Capture the cell that displays the provided text and extract its (x, y) central coordinate. 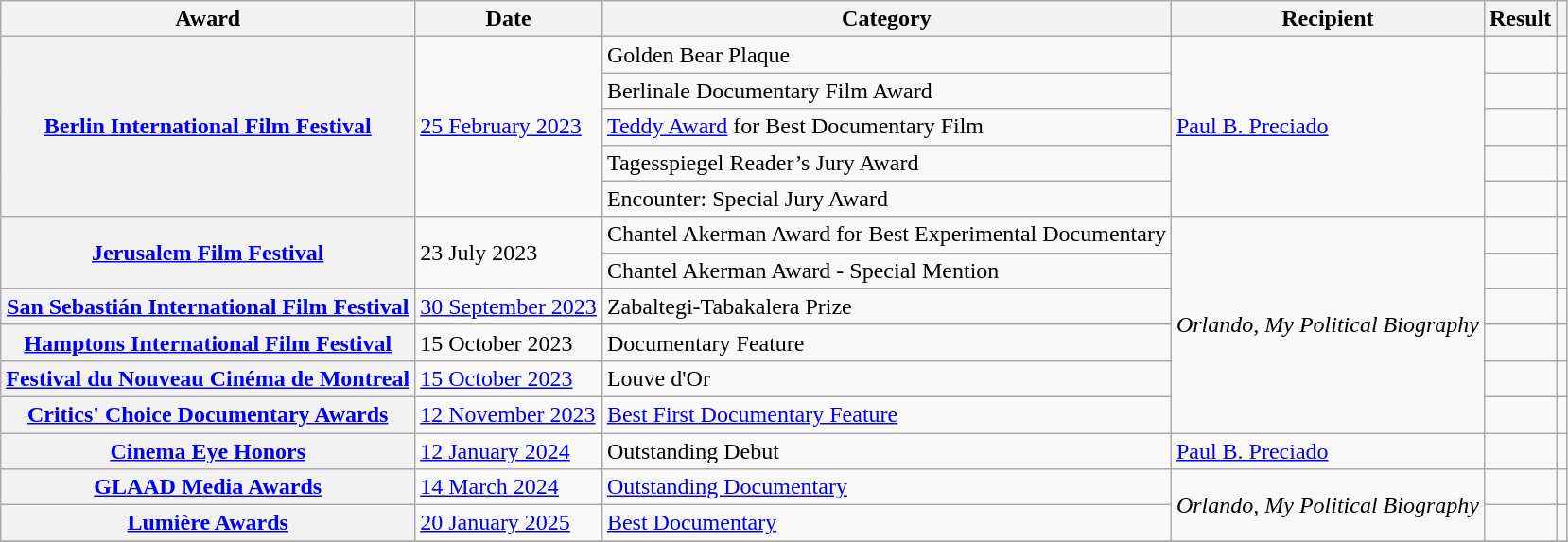
Result (1520, 19)
25 February 2023 (509, 127)
14 March 2024 (509, 487)
Critics' Choice Documentary Awards (208, 414)
Documentary Feature (886, 342)
San Sebastián International Film Festival (208, 306)
30 September 2023 (509, 306)
Zabaltegi-Tabakalera Prize (886, 306)
Cinema Eye Honors (208, 451)
Lumière Awards (208, 523)
Best Documentary (886, 523)
Recipient (1328, 19)
Outstanding Debut (886, 451)
Outstanding Documentary (886, 487)
20 January 2025 (509, 523)
Festival du Nouveau Cinéma de Montreal (208, 378)
Hamptons International Film Festival (208, 342)
Tagesspiegel Reader’s Jury Award (886, 163)
Teddy Award for Best Documentary Film (886, 127)
Category (886, 19)
Golden Bear Plaque (886, 55)
Date (509, 19)
Encounter: Special Jury Award (886, 199)
Award (208, 19)
Chantel Akerman Award for Best Experimental Documentary (886, 235)
GLAAD Media Awards (208, 487)
Louve d'Or (886, 378)
Berlinale Documentary Film Award (886, 91)
23 July 2023 (509, 253)
Chantel Akerman Award - Special Mention (886, 271)
12 November 2023 (509, 414)
Berlin International Film Festival (208, 127)
Jerusalem Film Festival (208, 253)
Best First Documentary Feature (886, 414)
12 January 2024 (509, 451)
